Extract the [x, y] coordinate from the center of the cell holding the provided text.  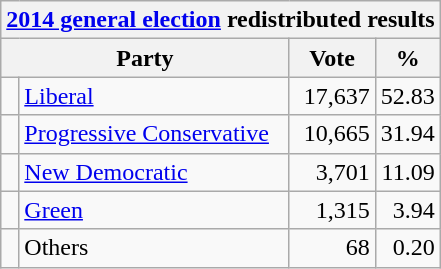
1,315 [332, 210]
Green [154, 210]
Progressive Conservative [154, 134]
11.09 [408, 172]
68 [332, 248]
% [408, 58]
Liberal [154, 96]
Party [145, 58]
52.83 [408, 96]
31.94 [408, 134]
New Democratic [154, 172]
0.20 [408, 248]
17,637 [332, 96]
10,665 [332, 134]
3,701 [332, 172]
3.94 [408, 210]
Others [154, 248]
Vote [332, 58]
2014 general election redistributed results [220, 20]
